Extract the [X, Y] coordinate from the center of the cell holding the provided text.  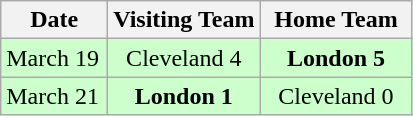
Cleveland 0 [336, 96]
Visiting Team [184, 20]
Date [54, 20]
London 1 [184, 96]
Cleveland 4 [184, 58]
March 21 [54, 96]
March 19 [54, 58]
Home Team [336, 20]
London 5 [336, 58]
